Scan for the cell matching the given text and deliver its [X, Y] coordinate at center. 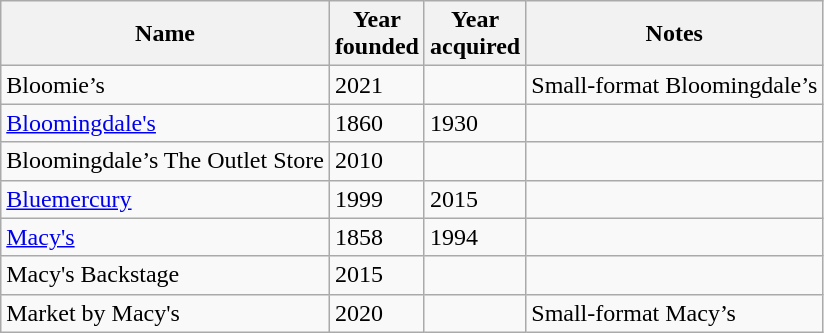
Market by Macy's [166, 313]
2021 [376, 85]
Notes [674, 34]
Bloomingdale’s The Outlet Store [166, 161]
1858 [376, 237]
1930 [474, 123]
Yearacquired [474, 34]
Name [166, 34]
1999 [376, 199]
2010 [376, 161]
Yearfounded [376, 34]
1994 [474, 237]
Small-format Bloomingdale’s [674, 85]
1860 [376, 123]
Macy's Backstage [166, 275]
Bluemercury [166, 199]
Bloomingdale's [166, 123]
Macy's [166, 237]
Bloomie’s [166, 85]
2020 [376, 313]
Small-format Macy’s [674, 313]
